Scan for the cell matching the given text and deliver its (X, Y) coordinate at center. 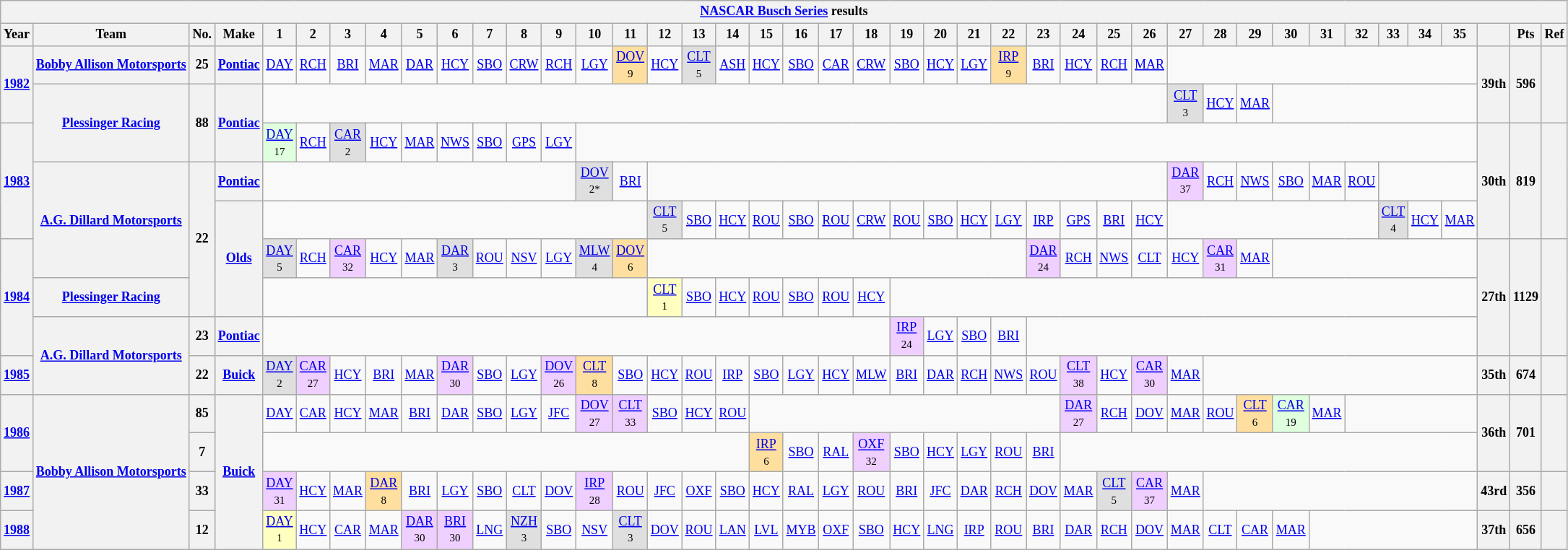
CAR19 (1291, 414)
1984 (17, 297)
1986 (17, 433)
819 (1526, 180)
MYB (801, 530)
IRP9 (1008, 65)
CLT4 (1394, 220)
32 (1362, 35)
DOV9 (631, 65)
701 (1526, 433)
1988 (17, 530)
DOV2* (594, 181)
CAR27 (313, 375)
28 (1221, 35)
39th (1494, 84)
IRP6 (767, 453)
31 (1327, 35)
8 (524, 35)
CLT38 (1078, 375)
CLT8 (594, 375)
IRP28 (594, 491)
DAY1 (280, 530)
16 (801, 35)
DAR27 (1078, 414)
656 (1526, 530)
24 (1078, 35)
CAR2 (348, 142)
Ref (1554, 35)
CLT1 (664, 297)
88 (202, 123)
3 (348, 35)
LAN (732, 530)
DOV26 (559, 375)
36th (1494, 433)
5 (420, 35)
DAY2 (280, 375)
13 (699, 35)
674 (1526, 375)
1983 (17, 180)
2 (313, 35)
1 (280, 35)
20 (940, 35)
DAR8 (384, 491)
596 (1526, 84)
No. (202, 35)
DOV6 (631, 258)
CAR32 (348, 258)
14 (732, 35)
Make (238, 35)
27 (1185, 35)
CAR31 (1221, 258)
4 (384, 35)
356 (1526, 491)
NZH3 (524, 530)
DAR3 (455, 258)
30th (1494, 180)
Team (111, 35)
43rd (1494, 491)
18 (871, 35)
85 (202, 414)
6 (455, 35)
CLT33 (631, 414)
DAR24 (1044, 258)
35th (1494, 375)
17 (836, 35)
27th (1494, 297)
35 (1460, 35)
Year (17, 35)
OXF32 (871, 453)
MLW (871, 375)
10 (594, 35)
CAR37 (1150, 491)
1982 (17, 84)
30 (1291, 35)
DAY17 (280, 142)
DAY31 (280, 491)
19 (907, 35)
21 (974, 35)
CLT6 (1255, 414)
Olds (238, 258)
1129 (1526, 297)
29 (1255, 35)
37th (1494, 530)
26 (1150, 35)
Pts (1526, 35)
DOV27 (594, 414)
LVL (767, 530)
DAY5 (280, 258)
1985 (17, 375)
11 (631, 35)
DAR37 (1185, 181)
NASCAR Busch Series results (784, 12)
ASH (732, 65)
MLW4 (594, 258)
IRP24 (907, 336)
15 (767, 35)
34 (1426, 35)
9 (559, 35)
1987 (17, 491)
CAR30 (1150, 375)
BRI30 (455, 530)
